Search for the cell housing the specified text and yield its (X, Y) center coordinate. 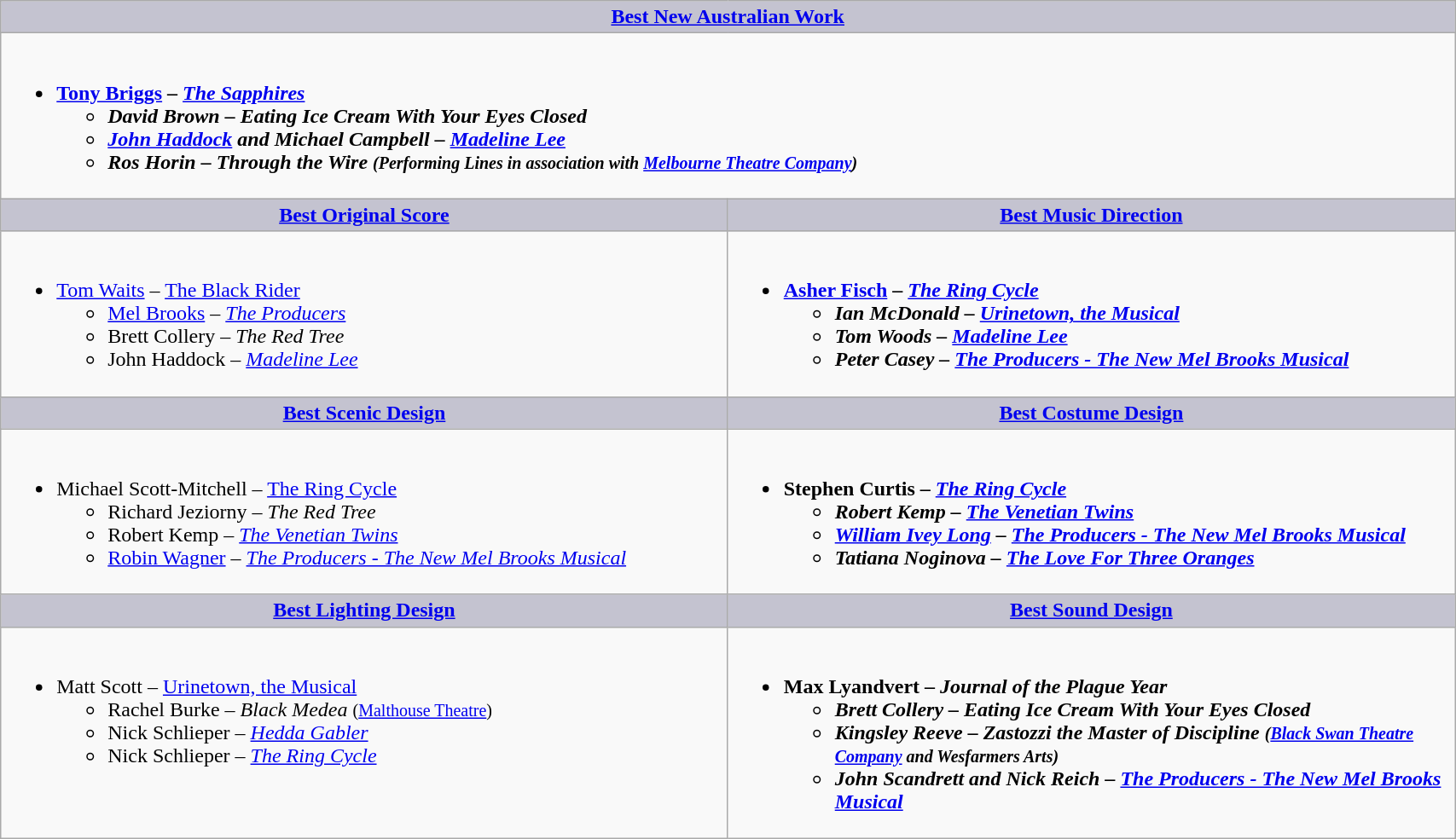
Best Original Score (364, 215)
Best Lighting Design (364, 610)
Asher Fisch – The Ring CycleIan McDonald – Urinetown, the MusicalTom Woods – Madeline LeePeter Casey – The Producers - The New Mel Brooks Musical (1091, 314)
Best Sound Design (1091, 610)
Best New Australian Work (728, 17)
Tom Waits – The Black RiderMel Brooks – The ProducersBrett Collery – The Red TreeJohn Haddock – Madeline Lee (364, 314)
Best Music Direction (1091, 215)
Matt Scott – Urinetown, the MusicalRachel Burke – Black Medea (Malthouse Theatre)Nick Schlieper – Hedda GablerNick Schlieper – The Ring Cycle (364, 732)
Best Scenic Design (364, 413)
Best Costume Design (1091, 413)
